Identify which cell holds the provided text, then report its [X, Y] central coordinate. 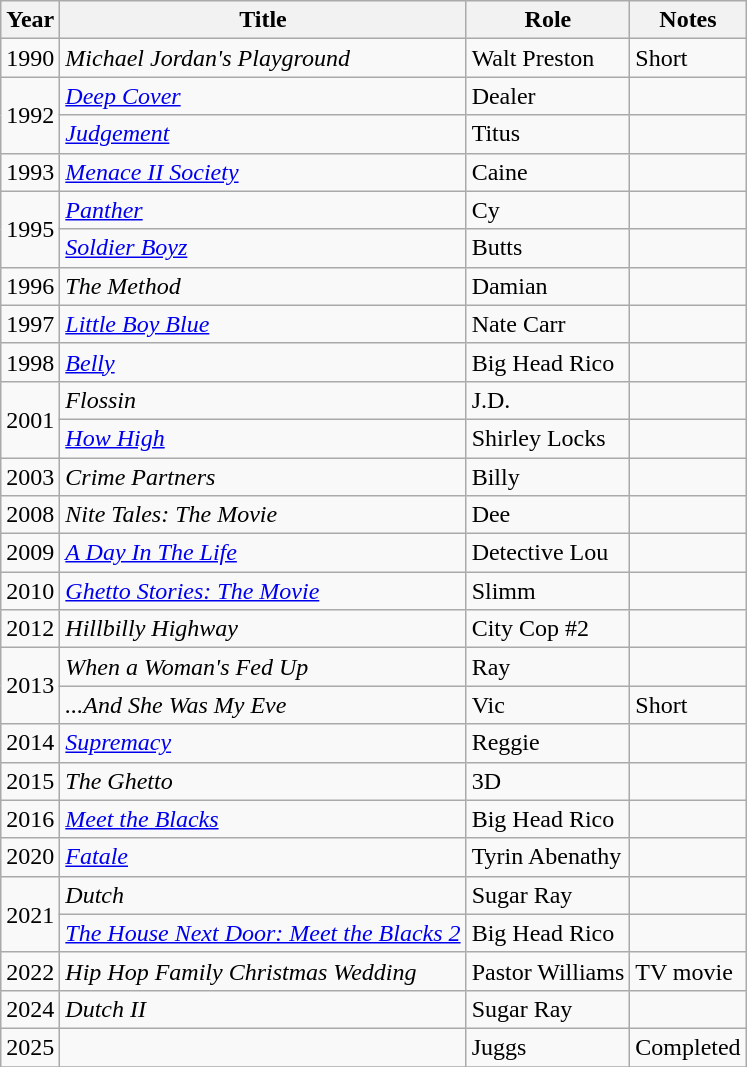
2020 [30, 857]
Hillbilly Highway [263, 629]
Shirley Locks [548, 438]
Flossin [263, 400]
1990 [30, 58]
The House Next Door: Meet the Blacks 2 [263, 933]
Judgement [263, 134]
...And She Was My Eve [263, 705]
2015 [30, 781]
2001 [30, 419]
2024 [30, 1009]
Dutch [263, 895]
Juggs [548, 1047]
Ray [548, 667]
A Day In The Life [263, 553]
Fatale [263, 857]
Meet the Blacks [263, 819]
Panther [263, 210]
Walt Preston [548, 58]
J.D. [548, 400]
TV movie [688, 971]
Caine [548, 172]
2009 [30, 553]
The Ghetto [263, 781]
Ghetto Stories: The Movie [263, 591]
2016 [30, 819]
1997 [30, 324]
Michael Jordan's Playground [263, 58]
Completed [688, 1047]
Detective Lou [548, 553]
Billy [548, 477]
Butts [548, 248]
2010 [30, 591]
2013 [30, 686]
2021 [30, 914]
Cy [548, 210]
Dutch II [263, 1009]
How High [263, 438]
Nate Carr [548, 324]
Titus [548, 134]
2012 [30, 629]
Reggie [548, 743]
Nite Tales: The Movie [263, 515]
Belly [263, 362]
3D [548, 781]
2022 [30, 971]
1992 [30, 115]
Hip Hop Family Christmas Wedding [263, 971]
When a Woman's Fed Up [263, 667]
Dee [548, 515]
The Method [263, 286]
City Cop #2 [548, 629]
Damian [548, 286]
Title [263, 20]
Deep Cover [263, 96]
1996 [30, 286]
1995 [30, 229]
Vic [548, 705]
Notes [688, 20]
Supremacy [263, 743]
Menace II Society [263, 172]
1998 [30, 362]
2014 [30, 743]
2008 [30, 515]
Soldier Boyz [263, 248]
Year [30, 20]
Pastor Williams [548, 971]
Tyrin Abenathy [548, 857]
Slimm [548, 591]
1993 [30, 172]
2025 [30, 1047]
Dealer [548, 96]
2003 [30, 477]
Little Boy Blue [263, 324]
Role [548, 20]
Crime Partners [263, 477]
